Extract the [X, Y] coordinate from the center of the cell holding the provided text.  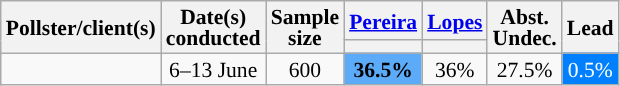
36.5% [383, 68]
Lopes [454, 20]
Pereira [383, 20]
6–13 June [214, 68]
Samplesize [305, 27]
27.5% [524, 68]
Lead [590, 27]
600 [305, 68]
Date(s)conducted [214, 27]
36% [454, 68]
Abst.Undec. [524, 27]
0.5% [590, 68]
Pollster/client(s) [81, 27]
